From the cell containing the given text, extract its center point as (x, y) coordinate. 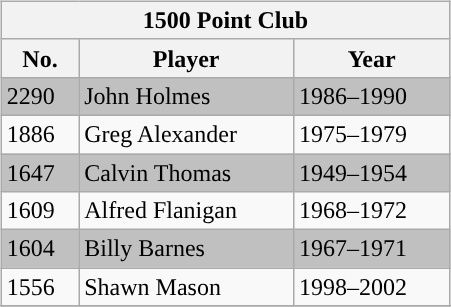
No. (40, 58)
1986–1990 (371, 96)
Shawn Mason (186, 287)
Alfred Flanigan (186, 211)
2290 (40, 96)
1998–2002 (371, 287)
Billy Barnes (186, 249)
1604 (40, 249)
1975–1979 (371, 134)
John Holmes (186, 96)
1886 (40, 134)
1647 (40, 173)
Calvin Thomas (186, 173)
1968–1972 (371, 211)
1500 Point Club (225, 20)
Year (371, 58)
Player (186, 58)
Greg Alexander (186, 134)
1949–1954 (371, 173)
1556 (40, 287)
1609 (40, 211)
1967–1971 (371, 249)
